Search for the cell housing the specified text and yield its (x, y) center coordinate. 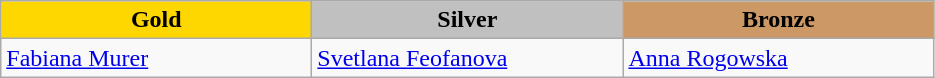
Silver (468, 20)
Anna Rogowska (778, 58)
Gold (156, 20)
Fabiana Murer (156, 58)
Bronze (778, 20)
Svetlana Feofanova (468, 58)
